Output the (X, Y) coordinate of the center of the cell containing the given text.  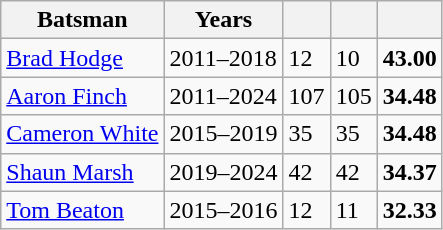
107 (306, 96)
2011–2018 (224, 58)
2015–2016 (224, 210)
11 (354, 210)
Brad Hodge (82, 58)
2011–2024 (224, 96)
Years (224, 20)
Batsman (82, 20)
Cameron White (82, 134)
Tom Beaton (82, 210)
Shaun Marsh (82, 172)
43.00 (410, 58)
34.37 (410, 172)
10 (354, 58)
2019–2024 (224, 172)
2015–2019 (224, 134)
32.33 (410, 210)
Aaron Finch (82, 96)
105 (354, 96)
